Determine the (x, y) coordinate at the center of the cell enclosing the given text.  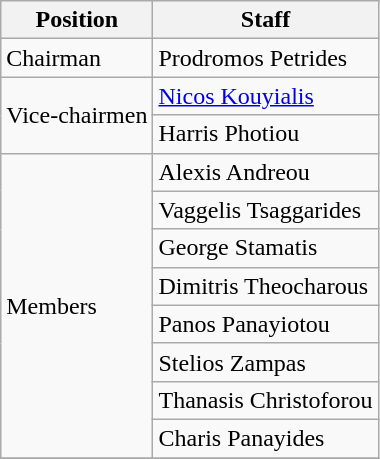
Members (77, 305)
Stelios Zampas (266, 362)
Chairman (77, 58)
George Stamatis (266, 248)
Dimitris Theocharous (266, 286)
Vice-chairmen (77, 115)
Charis Panayides (266, 438)
Nicos Kouyialis (266, 96)
Thanasis Christoforou (266, 400)
Harris Photiou (266, 134)
Position (77, 20)
Prodromos Petrides (266, 58)
Alexis Andreou (266, 172)
Panos Panayiotou (266, 324)
Staff (266, 20)
Vaggelis Tsaggarides (266, 210)
